Provide the (x, y) coordinate of the cell's center where the given text is located.  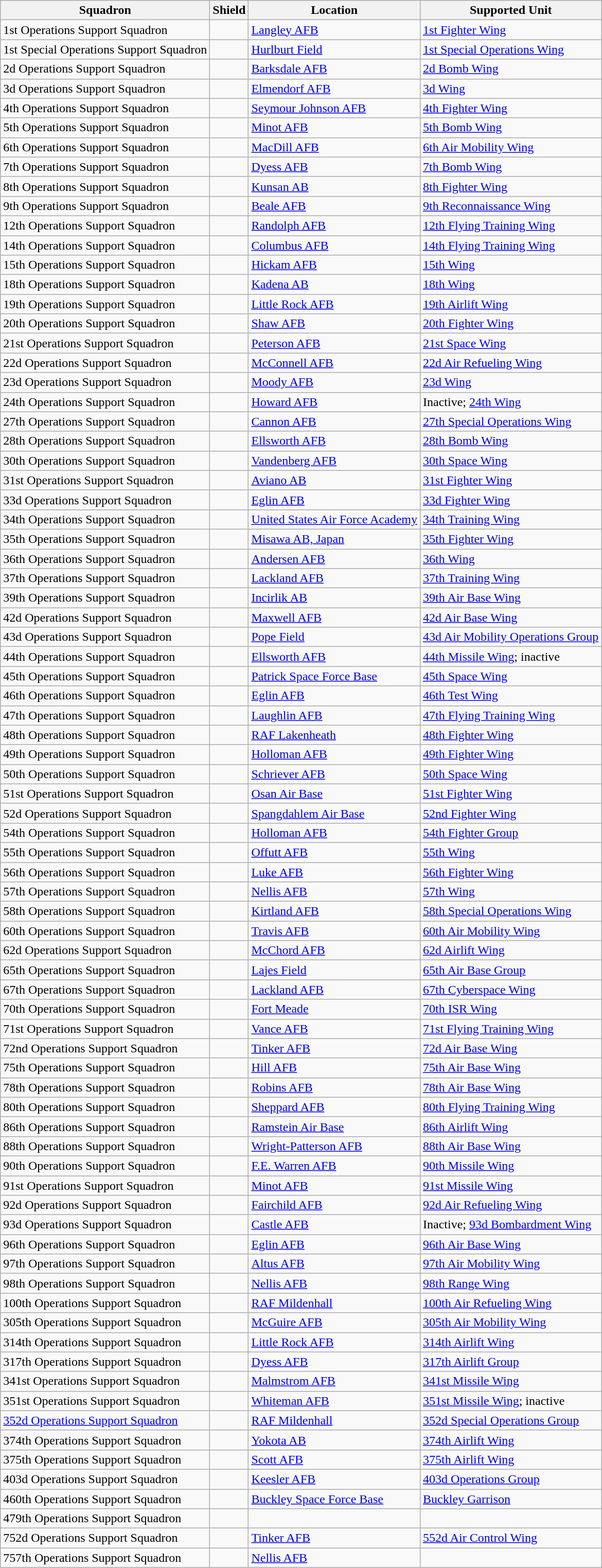
67th Cyberspace Wing (511, 990)
374th Operations Support Squadron (105, 1440)
Buckley Garrison (511, 1499)
39th Operations Support Squadron (105, 598)
Buckley Space Force Base (334, 1499)
44th Missile Wing; inactive (511, 657)
70th ISR Wing (511, 1009)
305th Air Mobility Wing (511, 1323)
12th Operations Support Squadron (105, 225)
27th Special Operations Wing (511, 421)
Pope Field (334, 637)
Hurlburt Field (334, 49)
42d Operations Support Squadron (105, 618)
Barksdale AFB (334, 69)
54th Operations Support Squadron (105, 833)
65th Operations Support Squadron (105, 970)
58th Operations Support Squadron (105, 911)
60th Air Mobility Wing (511, 931)
86th Airlift Wing (511, 1126)
Randolph AFB (334, 225)
351st Operations Support Squadron (105, 1401)
403d Operations Support Squadron (105, 1479)
22d Air Refueling Wing (511, 363)
62d Operations Support Squadron (105, 950)
51st Operations Support Squadron (105, 794)
39th Air Base Wing (511, 598)
Supported Unit (511, 10)
2d Bomb Wing (511, 69)
1st Special Operations Wing (511, 49)
1st Special Operations Support Squadron (105, 49)
70th Operations Support Squadron (105, 1009)
8th Fighter Wing (511, 186)
56th Fighter Wing (511, 872)
90th Operations Support Squadron (105, 1166)
67th Operations Support Squadron (105, 990)
Aviano AB (334, 480)
Yokota AB (334, 1440)
24th Operations Support Squadron (105, 402)
Location (334, 10)
351st Missile Wing; inactive (511, 1401)
14th Operations Support Squadron (105, 245)
75th Operations Support Squadron (105, 1068)
752d Operations Support Squadron (105, 1538)
314th Airlift Wing (511, 1342)
1st Operations Support Squadron (105, 30)
Altus AFB (334, 1264)
33d Fighter Wing (511, 500)
18th Wing (511, 285)
United States Air Force Academy (334, 519)
6th Air Mobility Wing (511, 147)
1st Fighter Wing (511, 30)
97th Operations Support Squadron (105, 1264)
403d Operations Group (511, 1479)
RAF Lakenheath (334, 735)
98th Operations Support Squadron (105, 1283)
460th Operations Support Squadron (105, 1499)
47th Operations Support Squadron (105, 715)
15th Wing (511, 265)
Offutt AFB (334, 852)
44th Operations Support Squadron (105, 657)
317th Airlift Group (511, 1362)
Lajes Field (334, 970)
305th Operations Support Squadron (105, 1323)
72nd Operations Support Squadron (105, 1048)
6th Operations Support Squadron (105, 147)
Laughlin AFB (334, 715)
Shield (229, 10)
27th Operations Support Squadron (105, 421)
Maxwell AFB (334, 618)
52nd Fighter Wing (511, 813)
Beale AFB (334, 206)
20th Fighter Wing (511, 324)
43d Air Mobility Operations Group (511, 637)
23d Operations Support Squadron (105, 382)
Castle AFB (334, 1225)
57th Wing (511, 892)
98th Range Wing (511, 1283)
Incirlik AB (334, 598)
Peterson AFB (334, 343)
Osan Air Base (334, 794)
45th Operations Support Squadron (105, 676)
96th Air Base Wing (511, 1244)
91st Missile Wing (511, 1185)
375th Operations Support Squadron (105, 1459)
72d Air Base Wing (511, 1048)
37th Operations Support Squadron (105, 578)
Vance AFB (334, 1029)
57th Operations Support Squadron (105, 892)
Shaw AFB (334, 324)
50th Operations Support Squadron (105, 774)
7th Operations Support Squadron (105, 167)
Spangdahlem Air Base (334, 813)
18th Operations Support Squadron (105, 285)
5th Bomb Wing (511, 128)
45th Space Wing (511, 676)
Elmendorf AFB (334, 89)
Fort Meade (334, 1009)
3d Operations Support Squadron (105, 89)
75th Air Base Wing (511, 1068)
Langley AFB (334, 30)
Cannon AFB (334, 421)
97th Air Mobility Wing (511, 1264)
31st Fighter Wing (511, 480)
Squadron (105, 10)
37th Training Wing (511, 578)
36th Wing (511, 558)
Misawa AB, Japan (334, 539)
9th Operations Support Squadron (105, 206)
28th Bomb Wing (511, 441)
31st Operations Support Squadron (105, 480)
20th Operations Support Squadron (105, 324)
Travis AFB (334, 931)
Keesler AFB (334, 1479)
92d Air Refueling Wing (511, 1205)
McChord AFB (334, 950)
8th Operations Support Squadron (105, 186)
314th Operations Support Squadron (105, 1342)
12th Flying Training Wing (511, 225)
78th Air Base Wing (511, 1087)
58th Special Operations Wing (511, 911)
Scott AFB (334, 1459)
Malmstrom AFB (334, 1381)
48th Operations Support Squadron (105, 735)
23d Wing (511, 382)
30th Space Wing (511, 461)
35th Fighter Wing (511, 539)
71st Operations Support Squadron (105, 1029)
92d Operations Support Squadron (105, 1205)
341st Missile Wing (511, 1381)
50th Space Wing (511, 774)
35th Operations Support Squadron (105, 539)
46th Test Wing (511, 696)
100th Operations Support Squadron (105, 1303)
McGuire AFB (334, 1323)
62d Airlift Wing (511, 950)
46th Operations Support Squadron (105, 696)
34th Operations Support Squadron (105, 519)
Sheppard AFB (334, 1107)
60th Operations Support Squadron (105, 931)
Whiteman AFB (334, 1401)
34th Training Wing (511, 519)
49th Fighter Wing (511, 754)
F.E. Warren AFB (334, 1166)
47th Flying Training Wing (511, 715)
Vandenberg AFB (334, 461)
55th Wing (511, 852)
Kirtland AFB (334, 911)
Patrick Space Force Base (334, 676)
22d Operations Support Squadron (105, 363)
Seymour Johnson AFB (334, 108)
Ramstein Air Base (334, 1126)
479th Operations Support Squadron (105, 1519)
375th Airlift Wing (511, 1459)
33d Operations Support Squadron (105, 500)
28th Operations Support Squadron (105, 441)
552d Air Control Wing (511, 1538)
3d Wing (511, 89)
42d Air Base Wing (511, 618)
9th Reconnaissance Wing (511, 206)
51st Fighter Wing (511, 794)
4th Operations Support Squadron (105, 108)
71st Flying Training Wing (511, 1029)
Andersen AFB (334, 558)
Robins AFB (334, 1087)
352d Operations Support Squadron (105, 1420)
374th Airlift Wing (511, 1440)
Moody AFB (334, 382)
100th Air Refueling Wing (511, 1303)
49th Operations Support Squadron (105, 754)
30th Operations Support Squadron (105, 461)
Hill AFB (334, 1068)
Wright-Patterson AFB (334, 1146)
43d Operations Support Squadron (105, 637)
5th Operations Support Squadron (105, 128)
2d Operations Support Squadron (105, 69)
Luke AFB (334, 872)
Kadena AB (334, 285)
Howard AFB (334, 402)
96th Operations Support Squadron (105, 1244)
Fairchild AFB (334, 1205)
55th Operations Support Squadron (105, 852)
19th Airlift Wing (511, 304)
Columbus AFB (334, 245)
4th Fighter Wing (511, 108)
757th Operations Support Squadron (105, 1558)
86th Operations Support Squadron (105, 1126)
Inactive; 24th Wing (511, 402)
93d Operations Support Squadron (105, 1225)
14th Flying Training Wing (511, 245)
88th Operations Support Squadron (105, 1146)
7th Bomb Wing (511, 167)
91st Operations Support Squadron (105, 1185)
80th Operations Support Squadron (105, 1107)
56th Operations Support Squadron (105, 872)
65th Air Base Group (511, 970)
317th Operations Support Squadron (105, 1362)
19th Operations Support Squadron (105, 304)
341st Operations Support Squadron (105, 1381)
15th Operations Support Squadron (105, 265)
Schriever AFB (334, 774)
88th Air Base Wing (511, 1146)
78th Operations Support Squadron (105, 1087)
36th Operations Support Squadron (105, 558)
Hickam AFB (334, 265)
90th Missile Wing (511, 1166)
54th Fighter Group (511, 833)
352d Special Operations Group (511, 1420)
Inactive; 93d Bombardment Wing (511, 1225)
21st Space Wing (511, 343)
52d Operations Support Squadron (105, 813)
80th Flying Training Wing (511, 1107)
MacDill AFB (334, 147)
48th Fighter Wing (511, 735)
21st Operations Support Squadron (105, 343)
Kunsan AB (334, 186)
McConnell AFB (334, 363)
